For the text-containing cell, return its midpoint in (x, y) coordinate format. 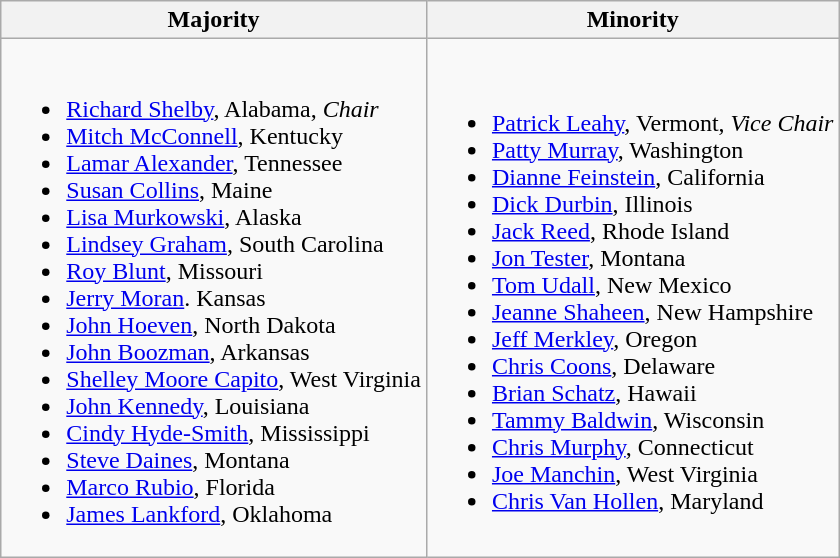
Majority (214, 20)
Minority (632, 20)
